Identify which cell holds the provided text, then report its [x, y] central coordinate. 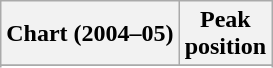
Chart (2004–05) [90, 34]
Peak position [225, 34]
